Capture the cell that displays the provided text and extract its (X, Y) central coordinate. 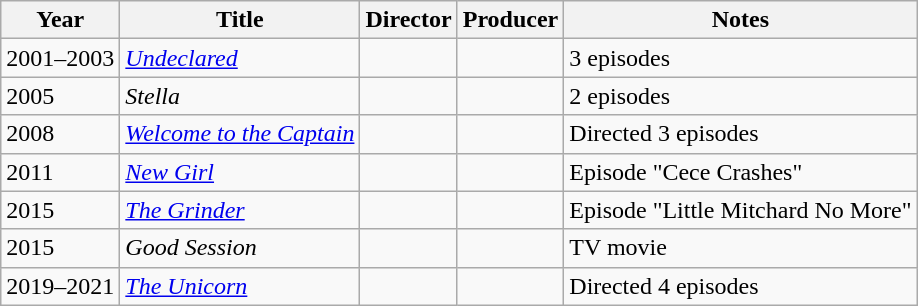
2005 (60, 96)
Title (240, 20)
TV movie (740, 248)
Producer (510, 20)
The Unicorn (240, 286)
Directed 4 episodes (740, 286)
Notes (740, 20)
Stella (240, 96)
The Grinder (240, 210)
2001–2003 (60, 58)
Good Session (240, 248)
2 episodes (740, 96)
Year (60, 20)
3 episodes (740, 58)
Directed 3 episodes (740, 134)
New Girl (240, 172)
Episode "Cece Crashes" (740, 172)
Welcome to the Captain (240, 134)
2008 (60, 134)
Undeclared (240, 58)
2011 (60, 172)
Director (408, 20)
Episode "Little Mitchard No More" (740, 210)
2019–2021 (60, 286)
